Search for the cell housing the specified text and yield its [x, y] center coordinate. 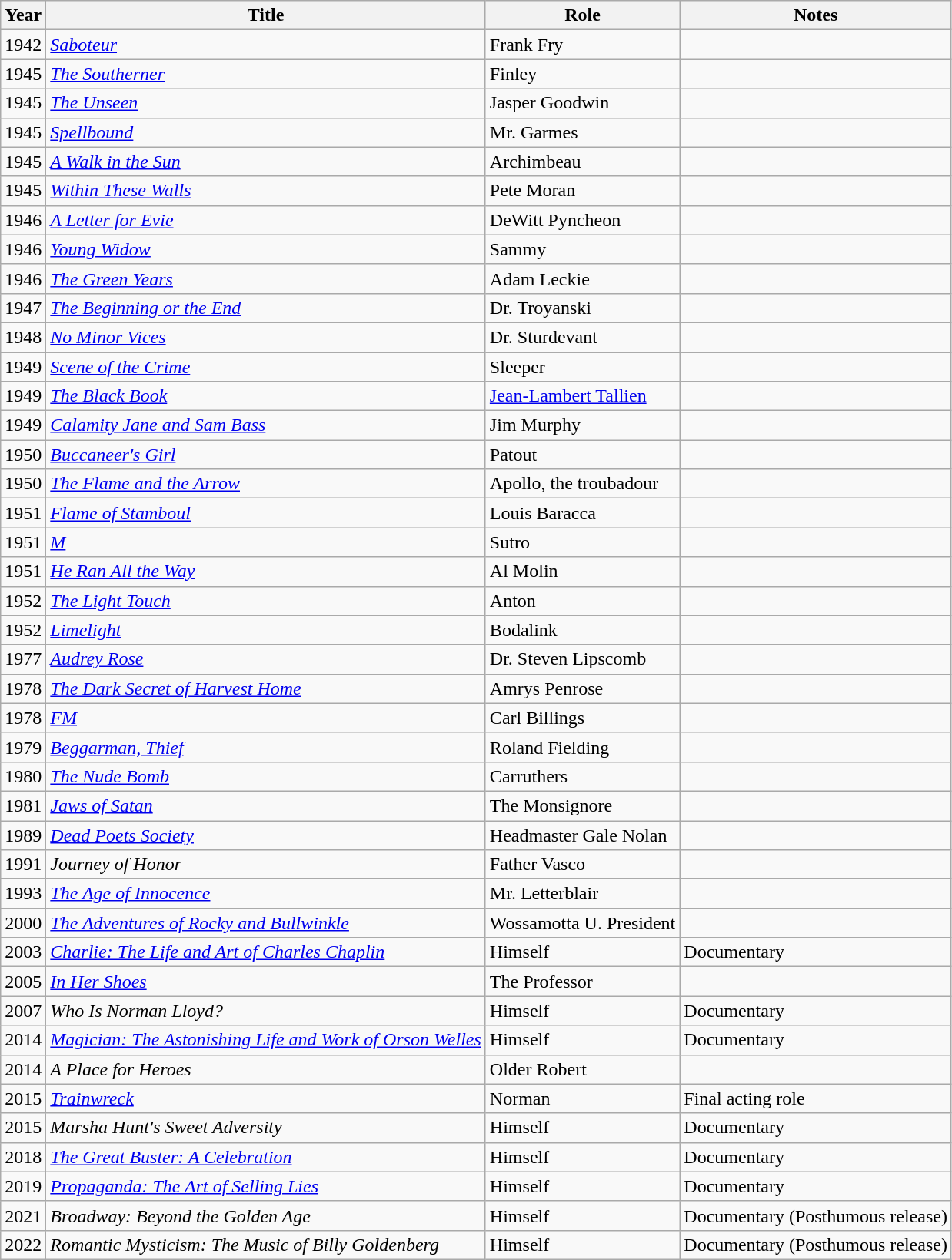
Frank Fry [582, 45]
Sammy [582, 249]
The Unseen [266, 103]
Calamity Jane and Sam Bass [266, 425]
Year [23, 15]
The Flame and the Arrow [266, 484]
Father Vasco [582, 865]
Dr. Troyanski [582, 308]
Charlie: The Life and Art of Charles Chaplin [266, 952]
Louis Baracca [582, 513]
No Minor Vices [266, 337]
Magician: The Astonishing Life and Work of Orson Welles [266, 1040]
Role [582, 15]
1979 [23, 747]
2000 [23, 923]
Carruthers [582, 776]
Dr. Steven Lipscomb [582, 659]
The Adventures of Rocky and Bullwinkle [266, 923]
The Black Book [266, 396]
Final acting role [816, 1098]
Flame of Stamboul [266, 513]
Beggarman, Thief [266, 747]
Spellbound [266, 132]
Title [266, 15]
The Monsignore [582, 805]
A Letter for Evie [266, 220]
1977 [23, 659]
1993 [23, 894]
Audrey Rose [266, 659]
Carl Billings [582, 718]
Buccaneer's Girl [266, 455]
2007 [23, 1011]
Trainwreck [266, 1098]
Propaganda: The Art of Selling Lies [266, 1186]
Broadway: Beyond the Golden Age [266, 1215]
The Great Buster: A Celebration [266, 1157]
Mr. Garmes [582, 132]
Scene of the Crime [266, 367]
Amrys Penrose [582, 688]
1947 [23, 308]
2022 [23, 1245]
The Professor [582, 982]
A Walk in the Sun [266, 162]
Older Robert [582, 1069]
DeWitt Pyncheon [582, 220]
1980 [23, 776]
2021 [23, 1215]
Jean-Lambert Tallien [582, 396]
He Ran All the Way [266, 572]
FM [266, 718]
M [266, 542]
Patout [582, 455]
Roland Fielding [582, 747]
1989 [23, 835]
Journey of Honor [266, 865]
Limelight [266, 630]
Jaws of Satan [266, 805]
Adam Leckie [582, 278]
Apollo, the troubadour [582, 484]
The Dark Secret of Harvest Home [266, 688]
Notes [816, 15]
Romantic Mysticism: The Music of Billy Goldenberg [266, 1245]
The Light Touch [266, 601]
Dead Poets Society [266, 835]
2018 [23, 1157]
Jasper Goodwin [582, 103]
The Green Years [266, 278]
Al Molin [582, 572]
1942 [23, 45]
1991 [23, 865]
Who Is Norman Lloyd? [266, 1011]
The Age of Innocence [266, 894]
2019 [23, 1186]
The Beginning or the End [266, 308]
2003 [23, 952]
Sutro [582, 542]
Sleeper [582, 367]
2005 [23, 982]
Young Widow [266, 249]
Anton [582, 601]
Archimbeau [582, 162]
A Place for Heroes [266, 1069]
The Southerner [266, 74]
Within These Walls [266, 191]
Wossamotta U. President [582, 923]
Saboteur [266, 45]
Headmaster Gale Nolan [582, 835]
Finley [582, 74]
The Nude Bomb [266, 776]
In Her Shoes [266, 982]
Marsha Hunt's Sweet Adversity [266, 1128]
Mr. Letterblair [582, 894]
Bodalink [582, 630]
Dr. Sturdevant [582, 337]
Pete Moran [582, 191]
1948 [23, 337]
1981 [23, 805]
Jim Murphy [582, 425]
Norman [582, 1098]
